Detect which cell encompasses the target text, then output its (x, y) center coordinate. 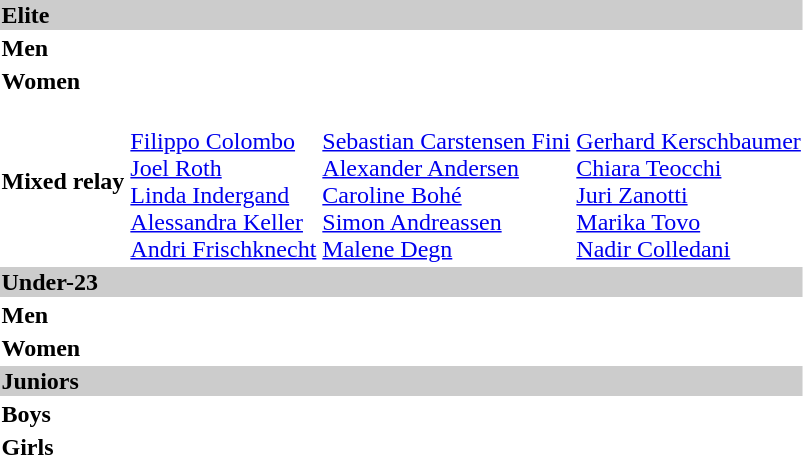
Filippo ColomboJoel RothLinda IndergandAlessandra KellerAndri Frischknecht (224, 182)
Juniors (401, 381)
Elite (401, 15)
Sebastian Carstensen FiniAlexander AndersenCaroline BohéSimon AndreassenMalene Degn (446, 182)
Boys (63, 414)
Mixed relay (63, 182)
Under-23 (401, 282)
Gerhard KerschbaumerChiara TeocchiJuri ZanottiMarika TovoNadir Colledani (689, 182)
